For the text-containing cell, return its midpoint in (x, y) coordinate format. 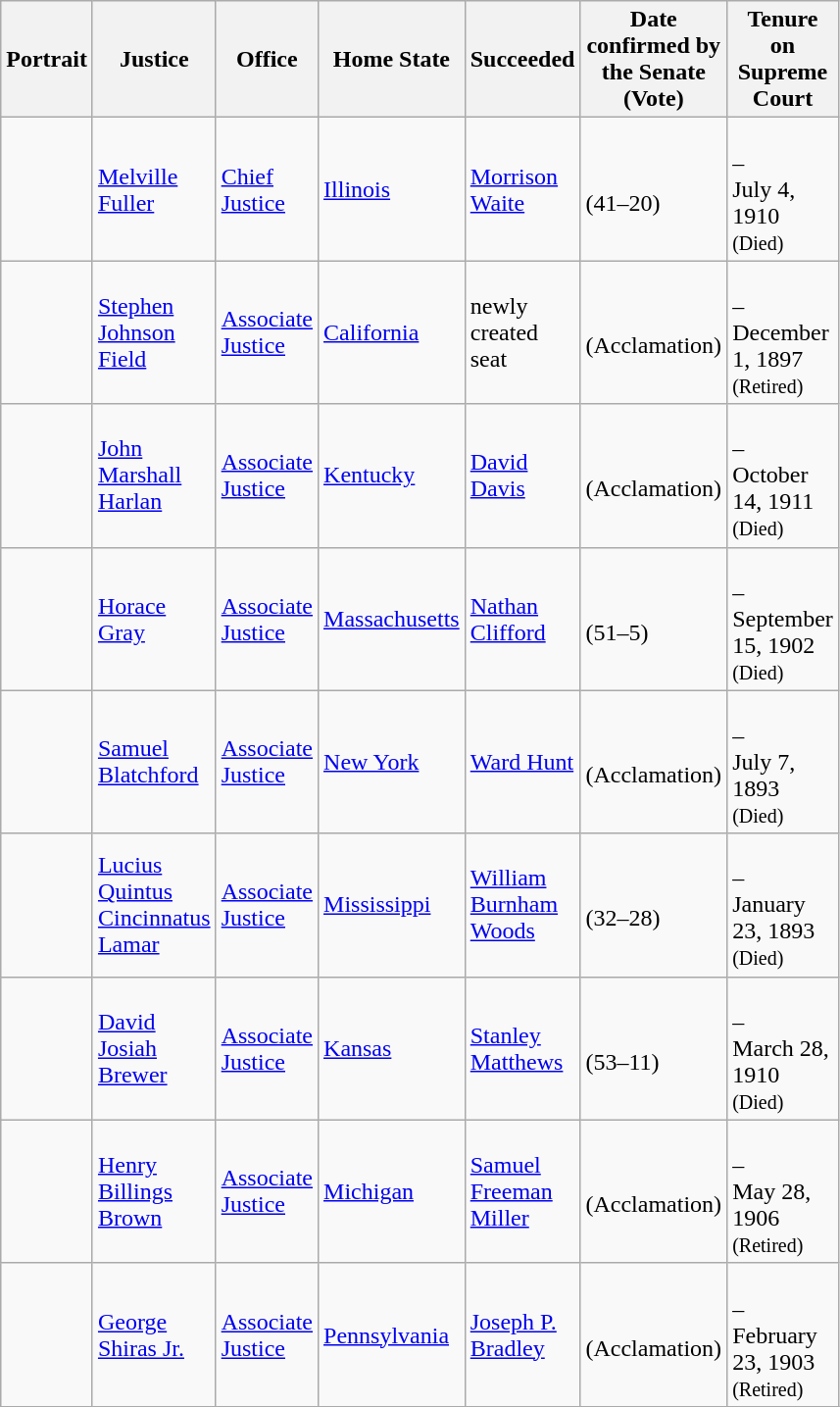
Illinois (392, 189)
(32–28) (654, 905)
Samuel Blatchford (154, 762)
New York (392, 762)
Lucius Quintus Cincinnatus Lamar (154, 905)
David Josiah Brewer (154, 1048)
Kentucky (392, 476)
–December 1, 1897(Retired) (783, 332)
–September 15, 1902(Died) (783, 619)
California (392, 332)
John Marshall Harlan (154, 476)
Kansas (392, 1048)
(41–20) (654, 189)
Samuel Freeman Miller (522, 1191)
George Shiras Jr. (154, 1334)
Stephen Johnson Field (154, 332)
–July 4, 1910(Died) (783, 189)
newly created seat (522, 332)
Horace Gray (154, 619)
–October 14, 1911(Died) (783, 476)
Melville Fuller (154, 189)
Home State (392, 59)
William Burnham Woods (522, 905)
Henry Billings Brown (154, 1191)
–January 23, 1893(Died) (783, 905)
–March 28, 1910(Died) (783, 1048)
Date confirmed by the Senate(Vote) (654, 59)
Morrison Waite (522, 189)
Nathan Clifford (522, 619)
–February 23, 1903(Retired) (783, 1334)
Pennsylvania (392, 1334)
Succeeded (522, 59)
Office (267, 59)
David Davis (522, 476)
Chief Justice (267, 189)
Mississippi (392, 905)
Massachusetts (392, 619)
(51–5) (654, 619)
(53–11) (654, 1048)
Stanley Matthews (522, 1048)
Tenure on Supreme Court (783, 59)
Portrait (47, 59)
Ward Hunt (522, 762)
Michigan (392, 1191)
Justice (154, 59)
Joseph P. Bradley (522, 1334)
–July 7, 1893(Died) (783, 762)
–May 28, 1906(Retired) (783, 1191)
